Determine the (x, y) coordinate at the center of the cell enclosing the given text.  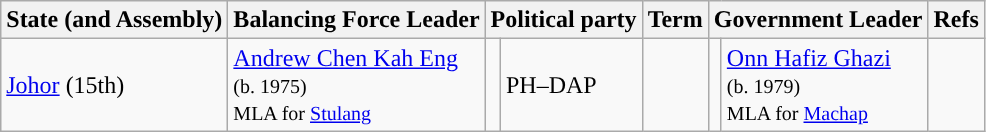
Political party (564, 20)
State (and Assembly) (114, 20)
Balancing Force Leader (356, 20)
Onn Hafiz Ghazi(b. 1979)MLA for Machap (824, 85)
Johor (15th) (114, 85)
Term (675, 20)
PH–DAP (571, 85)
Government Leader (818, 20)
Refs (956, 20)
Andrew Chen Kah Eng(b. 1975)MLA for Stulang (356, 85)
